Find where the given text appears and provide that cell's center as (x, y) coordinate. 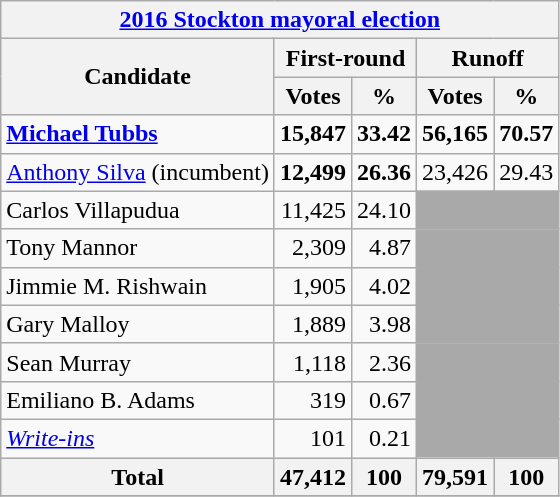
Runoff (488, 58)
Candidate (138, 77)
1,889 (312, 324)
4.87 (384, 248)
2016 Stockton mayoral election (280, 20)
0.67 (384, 400)
56,165 (456, 134)
29.43 (526, 172)
319 (312, 400)
70.57 (526, 134)
11,425 (312, 210)
Emiliano B. Adams (138, 400)
1,905 (312, 286)
Michael Tubbs (138, 134)
15,847 (312, 134)
Sean Murray (138, 362)
23,426 (456, 172)
Jimmie M. Rishwain (138, 286)
Anthony Silva (incumbent) (138, 172)
2,309 (312, 248)
Carlos Villapudua (138, 210)
101 (312, 438)
24.10 (384, 210)
79,591 (456, 477)
33.42 (384, 134)
2.36 (384, 362)
Gary Malloy (138, 324)
Tony Mannor (138, 248)
26.36 (384, 172)
0.21 (384, 438)
4.02 (384, 286)
47,412 (312, 477)
12,499 (312, 172)
Total (138, 477)
3.98 (384, 324)
First-round (345, 58)
Write-ins (138, 438)
1,118 (312, 362)
